Detect which cell encompasses the target text, then output its (x, y) center coordinate. 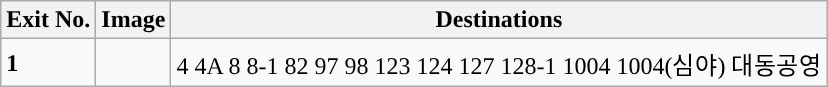
Exit No. (48, 20)
4 4A 8 8-1 82 97 98 123 124 127 128-1 1004 1004(심야) 대동공영 (499, 62)
Destinations (499, 20)
1 (48, 62)
Image (134, 20)
